For the text-containing cell, return its midpoint in [x, y] coordinate format. 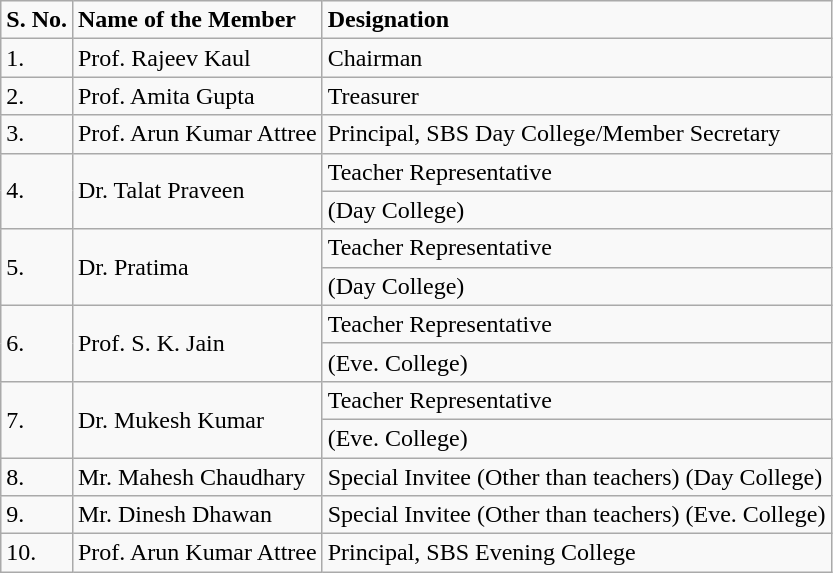
7. [37, 419]
3. [37, 134]
Principal, SBS Evening College [576, 553]
Mr. Mahesh Chaudhary [197, 477]
Dr. Mukesh Kumar [197, 419]
Prof. Amita Gupta [197, 96]
Dr. Pratima [197, 267]
5. [37, 267]
9. [37, 515]
10. [37, 553]
Mr. Dinesh Dhawan [197, 515]
8. [37, 477]
Special Invitee (Other than teachers) (Day College) [576, 477]
Special Invitee (Other than teachers) (Eve. College) [576, 515]
S. No. [37, 20]
Principal, SBS Day College/Member Secretary [576, 134]
Designation [576, 20]
4. [37, 191]
Treasurer [576, 96]
Chairman [576, 58]
Prof. Rajeev Kaul [197, 58]
Dr. Talat Praveen [197, 191]
1. [37, 58]
Prof. S. K. Jain [197, 343]
6. [37, 343]
Name of the Member [197, 20]
2. [37, 96]
